Detect which cell encompasses the target text, then output its (x, y) center coordinate. 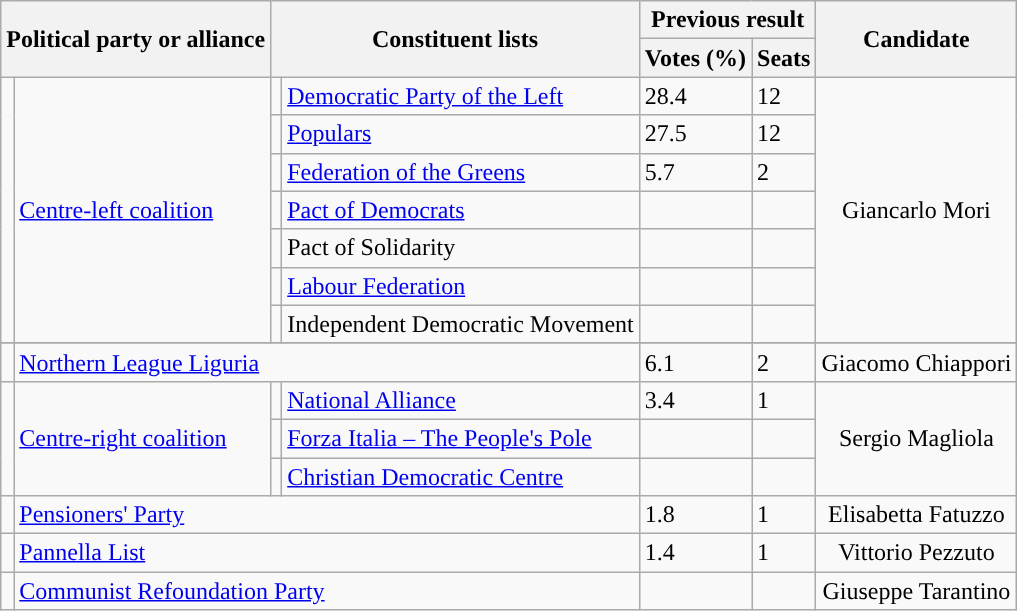
Votes (%) (695, 58)
6.1 (695, 362)
Constituent lists (456, 39)
Vittorio Pezzuto (916, 553)
Sergio Magliola (916, 438)
1.4 (695, 553)
Pannella List (327, 553)
Seats (784, 58)
National Alliance (461, 400)
Elisabetta Fatuzzo (916, 515)
Giuseppe Tarantino (916, 591)
5.7 (695, 172)
Previous result (728, 20)
Forza Italia – The People's Pole (461, 438)
Federation of the Greens (461, 172)
1.8 (695, 515)
Labour Federation (461, 286)
Christian Democratic Centre (461, 477)
Giacomo Chiappori (916, 362)
Pact of Democrats (461, 210)
Pensioners' Party (327, 515)
Giancarlo Mori (916, 210)
Communist Refoundation Party (327, 591)
Centre-right coalition (142, 438)
Northern League Liguria (327, 362)
3.4 (695, 400)
Pact of Solidarity (461, 248)
Candidate (916, 39)
Democratic Party of the Left (461, 96)
Political party or alliance (136, 39)
Independent Democratic Movement (461, 324)
27.5 (695, 134)
Populars (461, 134)
28.4 (695, 96)
Centre-left coalition (142, 210)
